Output the [x, y] coordinate of the center of the cell containing the given text.  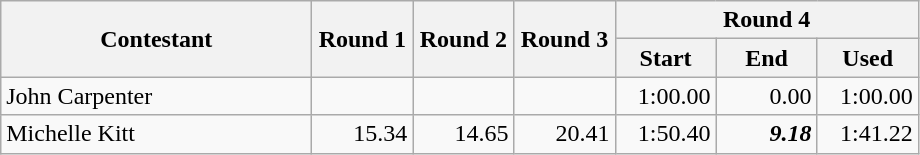
14.65 [464, 134]
Contestant [156, 39]
Used [868, 58]
15.34 [362, 134]
Round 4 [766, 20]
End [766, 58]
Round 3 [564, 39]
Round 1 [362, 39]
20.41 [564, 134]
Michelle Kitt [156, 134]
1:41.22 [868, 134]
0.00 [766, 96]
John Carpenter [156, 96]
Start [666, 58]
9.18 [766, 134]
Round 2 [464, 39]
1:50.40 [666, 134]
